Extract the (x, y) coordinate from the center of the cell holding the provided text.  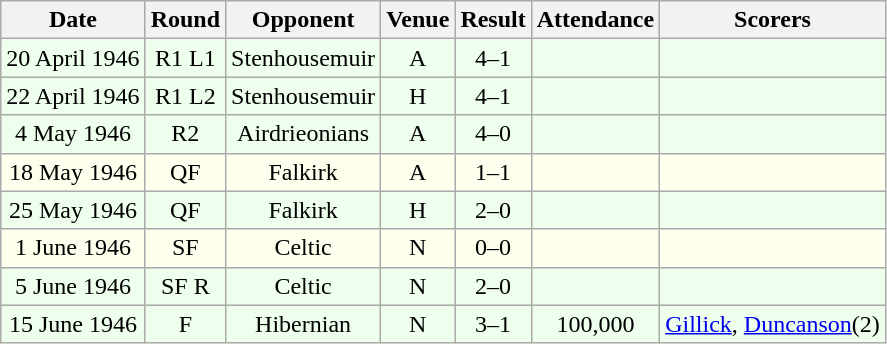
Venue (418, 20)
Hibernian (304, 324)
SF R (185, 286)
Gillick, Duncanson(2) (773, 324)
Scorers (773, 20)
20 April 1946 (73, 58)
0–0 (493, 248)
100,000 (595, 324)
SF (185, 248)
Result (493, 20)
F (185, 324)
5 June 1946 (73, 286)
Opponent (304, 20)
4 May 1946 (73, 134)
15 June 1946 (73, 324)
4–0 (493, 134)
Airdrieonians (304, 134)
22 April 1946 (73, 96)
Date (73, 20)
1–1 (493, 172)
25 May 1946 (73, 210)
R1 L2 (185, 96)
1 June 1946 (73, 248)
R1 L1 (185, 58)
R2 (185, 134)
18 May 1946 (73, 172)
Attendance (595, 20)
3–1 (493, 324)
Round (185, 20)
